Search for the cell housing the specified text and yield its (X, Y) center coordinate. 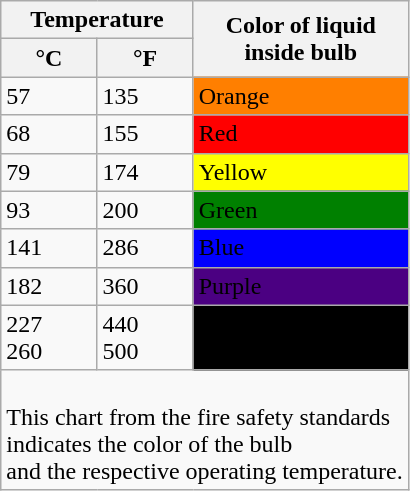
286 (145, 248)
174 (145, 172)
Black (300, 338)
Purple (300, 286)
Blue (300, 248)
155 (145, 134)
200 (145, 210)
57 (49, 96)
Green (300, 210)
°C (49, 58)
135 (145, 96)
Yellow (300, 172)
93 (49, 210)
141 (49, 248)
227260 (49, 338)
440 500 (145, 338)
Orange (300, 96)
182 (49, 286)
360 (145, 286)
Color of liquidinside bulb (300, 39)
Temperature (97, 20)
79 (49, 172)
This chart from the fire safety standards indicates the color of the bulb and the respective operating temperature. (205, 430)
°F (145, 58)
68 (49, 134)
Red (300, 134)
